Identify which cell holds the provided text, then report its [X, Y] central coordinate. 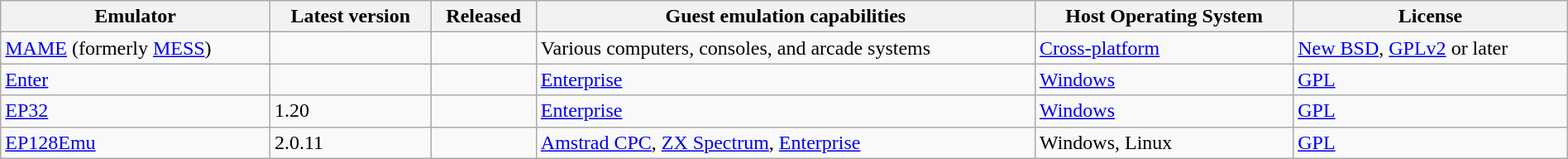
License [1431, 17]
Latest version [351, 17]
Various computers, consoles, and arcade systems [786, 48]
Emulator [136, 17]
EP32 [136, 111]
2.0.11 [351, 142]
Host Operating System [1164, 17]
1.20 [351, 111]
New BSD, GPLv2 or later [1431, 48]
MAME (formerly MESS) [136, 48]
Guest emulation capabilities [786, 17]
Amstrad CPC, ZX Spectrum, Enterprise [786, 142]
EP128Emu [136, 142]
Enter [136, 79]
Released [483, 17]
Cross-platform [1164, 48]
Windows, Linux [1164, 142]
